Pinpoint the cell where the given text exists, returning its (x, y) midpoint coordinate. 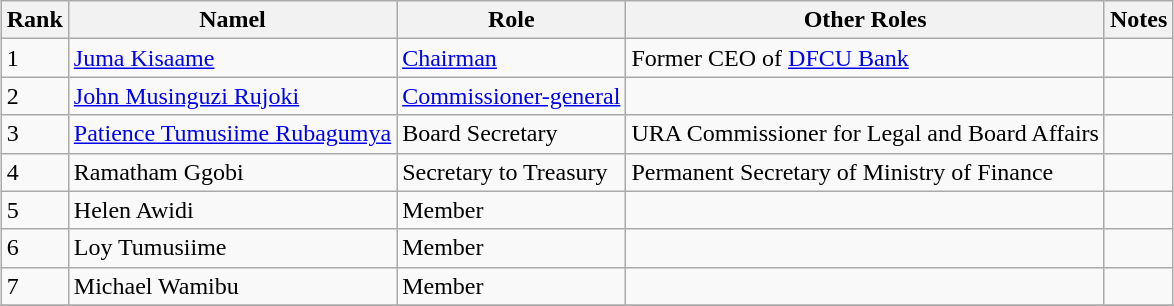
Former CEO of DFCU Bank (866, 58)
Ramatham Ggobi (232, 172)
Juma Kisaame (232, 58)
4 (34, 172)
6 (34, 248)
URA Commissioner for Legal and Board Affairs (866, 134)
Notes (1138, 20)
Rank (34, 20)
Board Secretary (512, 134)
Secretary to Treasury (512, 172)
5 (34, 210)
Michael Wamibu (232, 286)
Patience Tumusiime Rubagumya (232, 134)
1 (34, 58)
Commissioner-general (512, 96)
Other Roles (866, 20)
John Musinguzi Rujoki (232, 96)
7 (34, 286)
Chairman (512, 58)
Namel (232, 20)
Role (512, 20)
2 (34, 96)
Helen Awidi (232, 210)
Loy Tumusiime (232, 248)
Permanent Secretary of Ministry of Finance (866, 172)
3 (34, 134)
